Extract the (X, Y) coordinate from the center of the cell holding the provided text.  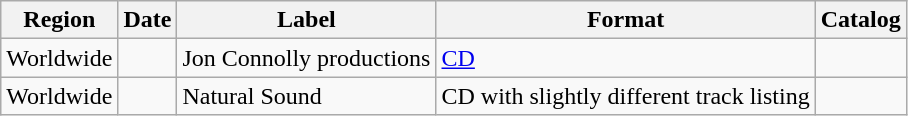
Catalog (860, 20)
CD (626, 58)
Region (60, 20)
Date (148, 20)
Label (306, 20)
Format (626, 20)
Jon Connolly productions (306, 58)
Natural Sound (306, 96)
CD with slightly different track listing (626, 96)
